Scan for the cell matching the given text and deliver its (X, Y) coordinate at center. 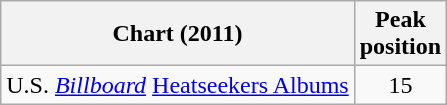
U.S. Billboard Heatseekers Albums (178, 85)
Chart (2011) (178, 34)
15 (400, 85)
Peakposition (400, 34)
